Detect which cell encompasses the target text, then output its (X, Y) center coordinate. 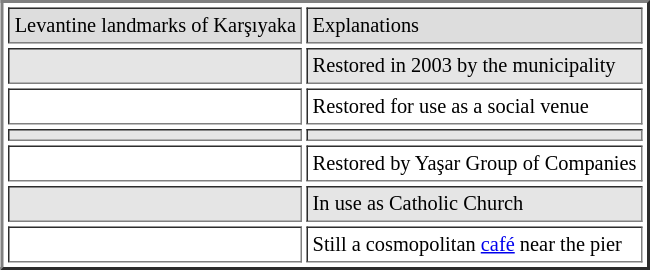
In use as Catholic Church (475, 204)
Explanations (475, 26)
Restored in 2003 by the municipality (475, 66)
Levantine landmarks of Karşıyaka (156, 26)
Restored for use as a social venue (475, 106)
Restored by Yaşar Group of Companies (475, 164)
Still a cosmopolitan café near the pier (475, 244)
